Capture the cell that displays the provided text and extract its [X, Y] central coordinate. 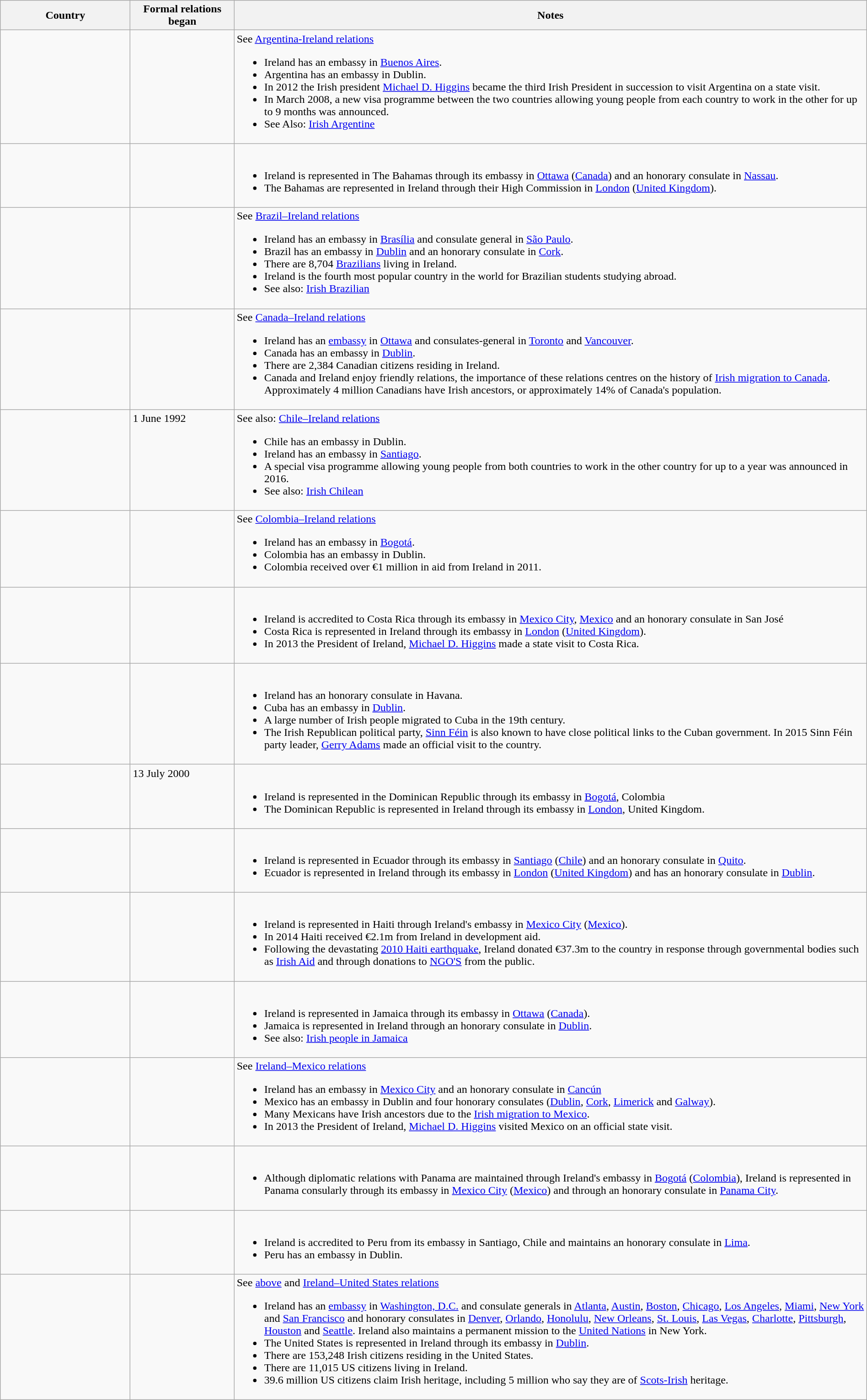
Country [65, 16]
Formal relations began [182, 16]
1 June 1992 [182, 460]
Notes [551, 16]
Ireland is accredited to Peru from its embassy in Santiago, Chile and maintains an honorary consulate in Lima.Peru has an embassy in Dublin. [551, 1242]
13 July 2000 [182, 796]
